Find where the given text appears and provide that cell's center as (X, Y) coordinate. 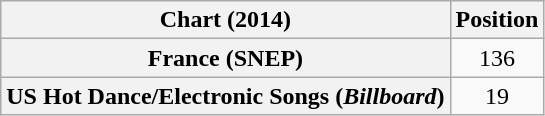
Chart (2014) (226, 20)
19 (497, 96)
136 (497, 58)
France (SNEP) (226, 58)
Position (497, 20)
US Hot Dance/Electronic Songs (Billboard) (226, 96)
